Extract the [x, y] coordinate from the center of the cell holding the provided text.  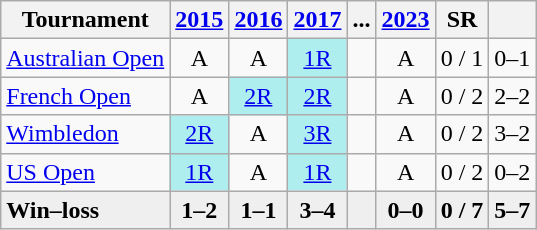
5–7 [512, 210]
US Open [86, 172]
SR [462, 20]
2017 [318, 20]
0 / 7 [462, 210]
0–1 [512, 58]
2015 [200, 20]
2–2 [512, 96]
... [362, 20]
Wimbledon [86, 134]
1–2 [200, 210]
Australian Open [86, 58]
0–0 [406, 210]
Tournament [86, 20]
1–1 [258, 210]
Win–loss [86, 210]
3–2 [512, 134]
2016 [258, 20]
3R [318, 134]
2023 [406, 20]
French Open [86, 96]
3–4 [318, 210]
0–2 [512, 172]
0 / 1 [462, 58]
